Scan for the cell matching the given text and deliver its [X, Y] coordinate at center. 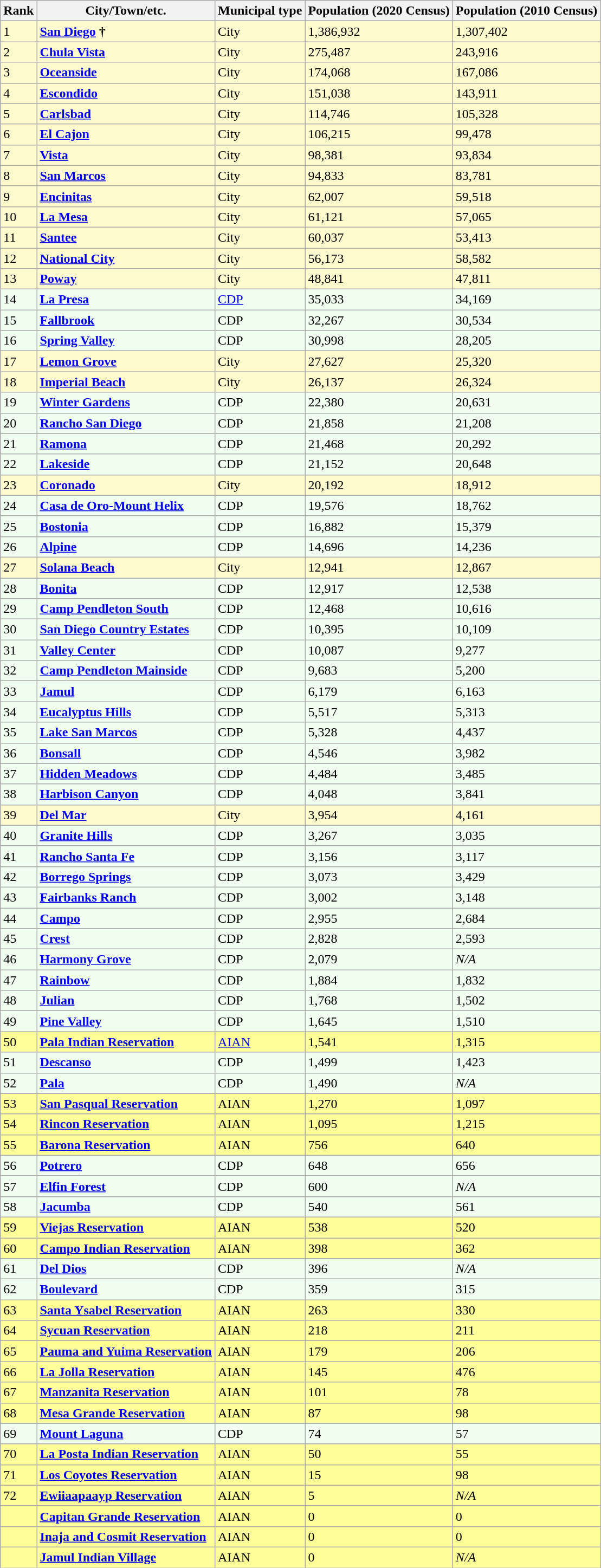
17 [18, 361]
179 [379, 1351]
Solana Beach [126, 567]
Carlsbad [126, 114]
35 [18, 733]
Pala [126, 1083]
1 [18, 31]
20,631 [526, 403]
Lake San Marcos [126, 733]
4,484 [379, 774]
34 [18, 712]
Bonsall [126, 753]
14,236 [526, 547]
20,292 [526, 444]
1,510 [526, 1021]
3 [18, 73]
16,882 [379, 526]
1,768 [379, 1001]
27,627 [379, 361]
21,208 [526, 423]
62 [18, 1290]
29 [18, 609]
Pauma and Yuima Reservation [126, 1351]
3,073 [379, 877]
22,380 [379, 403]
Santee [126, 237]
Santa Ysabel Reservation [126, 1310]
4,546 [379, 753]
93,834 [526, 155]
1,502 [526, 1001]
Campo [126, 918]
4,048 [379, 794]
26,324 [526, 382]
67 [18, 1392]
11 [18, 237]
1,386,932 [379, 31]
59 [18, 1227]
53 [18, 1104]
32,267 [379, 320]
174,068 [379, 73]
41 [18, 856]
1,423 [526, 1062]
Elfin Forest [126, 1186]
106,215 [379, 134]
46 [18, 960]
Barona Reservation [126, 1145]
Camp Pendleton South [126, 609]
1,307,402 [526, 31]
61,121 [379, 217]
10 [18, 217]
Hidden Meadows [126, 774]
Camp Pendleton Mainside [126, 671]
65 [18, 1351]
69 [18, 1434]
1,095 [379, 1124]
34,169 [526, 300]
Ramona [126, 444]
60,037 [379, 237]
18 [18, 382]
10,395 [379, 630]
101 [379, 1392]
La Jolla Reservation [126, 1372]
1,884 [379, 980]
1,270 [379, 1104]
3,841 [526, 794]
359 [379, 1290]
12,941 [379, 567]
Rancho San Diego [126, 423]
315 [526, 1290]
4 [18, 93]
16 [18, 341]
Crest [126, 939]
1,645 [379, 1021]
5,200 [526, 671]
19 [18, 403]
2,079 [379, 960]
2,955 [379, 918]
Encinitas [126, 196]
27 [18, 567]
Harmony Grove [126, 960]
94,833 [379, 176]
Bonita [126, 588]
48,841 [379, 279]
3,156 [379, 856]
Rancho Santa Fe [126, 856]
18,762 [526, 506]
330 [526, 1310]
3,148 [526, 897]
114,746 [379, 114]
Population (2010 Census) [526, 11]
Campo Indian Reservation [126, 1248]
43 [18, 897]
Lakeside [126, 464]
64 [18, 1331]
Poway [126, 279]
4,161 [526, 815]
Sycuan Reservation [126, 1331]
263 [379, 1310]
47,811 [526, 279]
105,328 [526, 114]
15,379 [526, 526]
Boulevard [126, 1290]
167,086 [526, 73]
Rank [18, 11]
2,828 [379, 939]
18,912 [526, 485]
5,517 [379, 712]
24 [18, 506]
3,485 [526, 774]
Julian [126, 1001]
3,267 [379, 835]
1,541 [379, 1042]
1,490 [379, 1083]
25 [18, 526]
476 [526, 1372]
20,192 [379, 485]
Casa de Oro-Mount Helix [126, 506]
Spring Valley [126, 341]
9 [18, 196]
756 [379, 1145]
26 [18, 547]
San Diego † [126, 31]
20,648 [526, 464]
61 [18, 1269]
206 [526, 1351]
Eucalyptus Hills [126, 712]
Coronado [126, 485]
La Posta Indian Reservation [126, 1454]
31 [18, 650]
26,137 [379, 382]
38 [18, 794]
9,683 [379, 671]
49 [18, 1021]
9,277 [526, 650]
Population (2020 Census) [379, 11]
21 [18, 444]
12,867 [526, 567]
13 [18, 279]
Fairbanks Ranch [126, 897]
52 [18, 1083]
62,007 [379, 196]
12 [18, 258]
Imperial Beach [126, 382]
21,858 [379, 423]
99,478 [526, 134]
Inaja and Cosmit Reservation [126, 1537]
Bostonia [126, 526]
30,998 [379, 341]
98,381 [379, 155]
3,035 [526, 835]
Potrero [126, 1165]
Winter Gardens [126, 403]
Mount Laguna [126, 1434]
54 [18, 1124]
City/Town/etc. [126, 11]
2,684 [526, 918]
3,117 [526, 856]
42 [18, 877]
30,534 [526, 320]
2 [18, 52]
640 [526, 1145]
Escondido [126, 93]
1,215 [526, 1124]
Jamul Indian Village [126, 1557]
Fallbrook [126, 320]
63 [18, 1310]
25,320 [526, 361]
398 [379, 1248]
Capitan Grande Reservation [126, 1516]
36 [18, 753]
40 [18, 835]
3,429 [526, 877]
37 [18, 774]
3,002 [379, 897]
12,468 [379, 609]
14,696 [379, 547]
Jacumba [126, 1207]
Ewiiaapaayp Reservation [126, 1495]
Chula Vista [126, 52]
396 [379, 1269]
561 [526, 1207]
520 [526, 1227]
5,328 [379, 733]
10,616 [526, 609]
6,163 [526, 691]
Valley Center [126, 650]
21,152 [379, 464]
45 [18, 939]
540 [379, 1207]
143,911 [526, 93]
Manzanita Reservation [126, 1392]
78 [526, 1392]
San Pasqual Reservation [126, 1104]
68 [18, 1413]
Del Dios [126, 1269]
57,065 [526, 217]
1,499 [379, 1062]
4,437 [526, 733]
La Mesa [126, 217]
656 [526, 1165]
87 [379, 1413]
Jamul [126, 691]
14 [18, 300]
1,315 [526, 1042]
Oceanside [126, 73]
San Marcos [126, 176]
Pine Valley [126, 1021]
28 [18, 588]
Granite Hills [126, 835]
19,576 [379, 506]
83,781 [526, 176]
20 [18, 423]
218 [379, 1331]
32 [18, 671]
12,917 [379, 588]
70 [18, 1454]
21,468 [379, 444]
Rincon Reservation [126, 1124]
58 [18, 1207]
1,832 [526, 980]
La Presa [126, 300]
39 [18, 815]
74 [379, 1434]
56 [18, 1165]
Borrego Springs [126, 877]
Alpine [126, 547]
35,033 [379, 300]
3,982 [526, 753]
Lemon Grove [126, 361]
56,173 [379, 258]
7 [18, 155]
2,593 [526, 939]
51 [18, 1062]
Los Coyotes Reservation [126, 1475]
Harbison Canyon [126, 794]
National City [126, 258]
10,109 [526, 630]
1,097 [526, 1104]
362 [526, 1248]
66 [18, 1372]
47 [18, 980]
44 [18, 918]
211 [526, 1331]
5,313 [526, 712]
El Cajon [126, 134]
3,954 [379, 815]
Viejas Reservation [126, 1227]
Descanso [126, 1062]
Del Mar [126, 815]
Vista [126, 155]
Mesa Grande Reservation [126, 1413]
648 [379, 1165]
22 [18, 464]
275,487 [379, 52]
8 [18, 176]
28,205 [526, 341]
538 [379, 1227]
30 [18, 630]
59,518 [526, 196]
243,916 [526, 52]
Pala Indian Reservation [126, 1042]
Rainbow [126, 980]
48 [18, 1001]
151,038 [379, 93]
145 [379, 1372]
San Diego Country Estates [126, 630]
60 [18, 1248]
33 [18, 691]
6 [18, 134]
600 [379, 1186]
72 [18, 1495]
58,582 [526, 258]
23 [18, 485]
Municipal type [260, 11]
6,179 [379, 691]
71 [18, 1475]
53,413 [526, 237]
12,538 [526, 588]
10,087 [379, 650]
